Extract the [x, y] coordinate from the center of the cell holding the provided text.  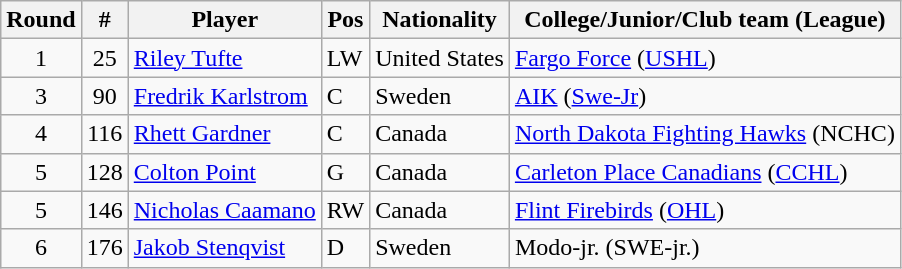
1 [41, 58]
Fredrik Karlstrom [224, 96]
3 [41, 96]
North Dakota Fighting Hawks (NCHC) [704, 134]
116 [104, 134]
AIK (Swe-Jr) [704, 96]
Fargo Force (USHL) [704, 58]
# [104, 20]
D [345, 248]
Colton Point [224, 172]
Rhett Gardner [224, 134]
RW [345, 210]
Nicholas Caamano [224, 210]
Jakob Stenqvist [224, 248]
LW [345, 58]
Modo-jr. (SWE-jr.) [704, 248]
Player [224, 20]
Carleton Place Canadians (CCHL) [704, 172]
Round [41, 20]
Riley Tufte [224, 58]
G [345, 172]
90 [104, 96]
Flint Firebirds (OHL) [704, 210]
6 [41, 248]
4 [41, 134]
176 [104, 248]
Nationality [440, 20]
25 [104, 58]
Pos [345, 20]
146 [104, 210]
United States [440, 58]
College/Junior/Club team (League) [704, 20]
128 [104, 172]
